Provide the [x, y] coordinate of the cell's center where the given text is located.  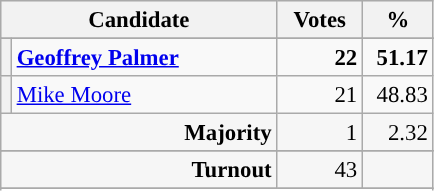
43 [320, 170]
21 [320, 95]
22 [320, 58]
Turnout [139, 170]
Votes [320, 20]
2.32 [398, 133]
Majority [139, 133]
Mike Moore [144, 95]
51.17 [398, 58]
Geoffrey Palmer [144, 58]
% [398, 20]
Candidate [139, 20]
48.83 [398, 95]
1 [320, 133]
